Find where the given text appears and provide that cell's center as (X, Y) coordinate. 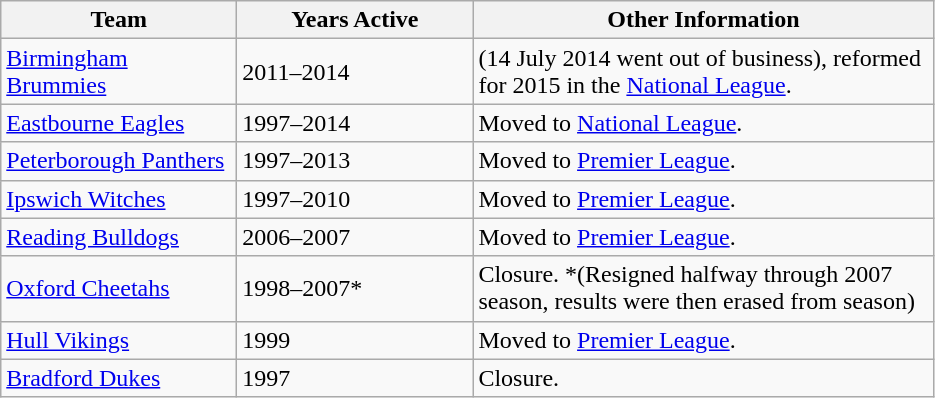
(14 July 2014 went out of business), reformed for 2015 in the National League. (704, 72)
1997–2010 (355, 199)
Closure. *(Resigned halfway through 2007 season, results were then erased from season) (704, 288)
Other Information (704, 20)
Birmingham Brummies (119, 72)
Moved to National League. (704, 123)
Bradford Dukes (119, 378)
2011–2014 (355, 72)
Oxford Cheetahs (119, 288)
Years Active (355, 20)
Closure. (704, 378)
1997 (355, 378)
Eastbourne Eagles (119, 123)
Team (119, 20)
1998–2007* (355, 288)
Reading Bulldogs (119, 237)
2006–2007 (355, 237)
1997–2013 (355, 161)
1997–2014 (355, 123)
1999 (355, 340)
Hull Vikings (119, 340)
Ipswich Witches (119, 199)
Peterborough Panthers (119, 161)
